Identify which cell holds the provided text, then report its (x, y) central coordinate. 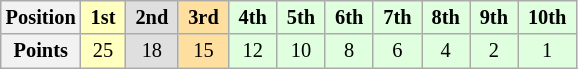
9th (494, 17)
10th (547, 17)
1st (104, 17)
4th (253, 17)
4 (446, 51)
12 (253, 51)
6 (397, 51)
10 (301, 51)
15 (203, 51)
8 (349, 51)
25 (104, 51)
2 (494, 51)
6th (349, 17)
18 (152, 51)
Position (41, 17)
3rd (203, 17)
1 (547, 51)
Points (41, 51)
2nd (152, 17)
7th (397, 17)
5th (301, 17)
8th (446, 17)
